For the text-containing cell, return its midpoint in [x, y] coordinate format. 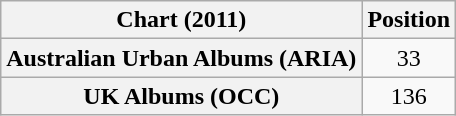
Chart (2011) [182, 20]
UK Albums (OCC) [182, 96]
33 [409, 58]
Position [409, 20]
Australian Urban Albums (ARIA) [182, 58]
136 [409, 96]
